Identify which cell holds the provided text, then report its [X, Y] central coordinate. 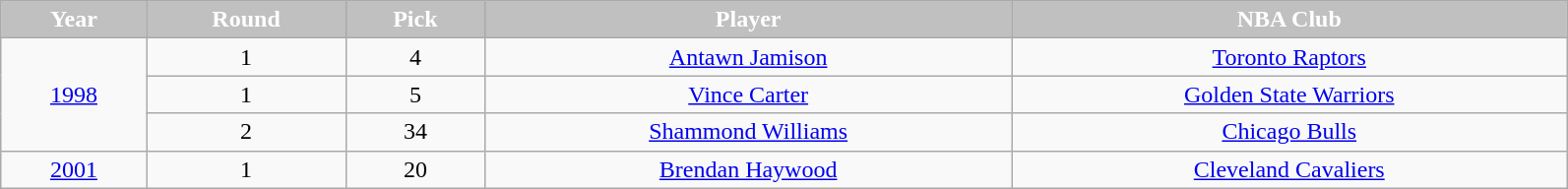
Chicago Bulls [1289, 132]
20 [415, 169]
1998 [74, 94]
2001 [74, 169]
Round [246, 20]
Year [74, 20]
Antawn Jamison [748, 57]
Player [748, 20]
Cleveland Cavaliers [1289, 169]
2 [246, 132]
Toronto Raptors [1289, 57]
5 [415, 94]
Pick [415, 20]
NBA Club [1289, 20]
Golden State Warriors [1289, 94]
Brendan Haywood [748, 169]
4 [415, 57]
Vince Carter [748, 94]
Shammond Williams [748, 132]
34 [415, 132]
